Extract the [x, y] coordinate from the center of the cell holding the provided text.  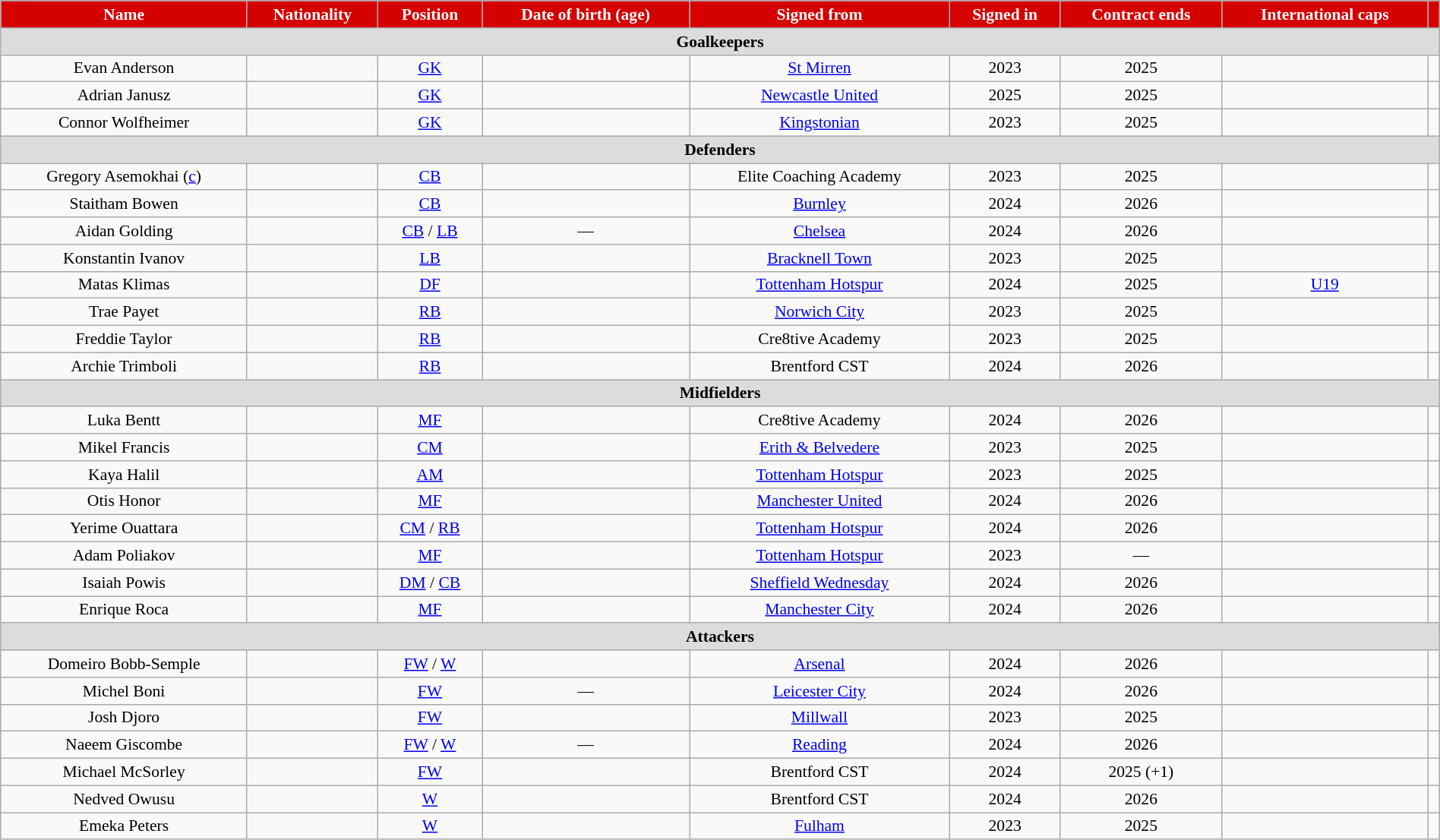
Isaiah Powis [125, 583]
Elite Coaching Academy [820, 177]
Enrique Roca [125, 610]
DM / CB [430, 583]
Name [125, 14]
Connor Wolfheimer [125, 123]
Date of birth (age) [586, 14]
Emeka Peters [125, 826]
LB [430, 258]
Manchester City [820, 610]
Adam Poliakov [125, 556]
AM [430, 475]
Bracknell Town [820, 258]
Trae Payet [125, 312]
Sheffield Wednesday [820, 583]
Position [430, 14]
Gregory Asemokhai (c) [125, 177]
2025 (+1) [1141, 772]
Midfielders [720, 393]
Yerime Ouattara [125, 529]
St Mirren [820, 68]
Attackers [720, 637]
Kaya Halil [125, 475]
Nedved Owusu [125, 799]
Arsenal [820, 664]
CB / LB [430, 231]
Leicester City [820, 691]
Naeem Giscombe [125, 745]
CM / RB [430, 529]
Michel Boni [125, 691]
Goalkeepers [720, 42]
International caps [1325, 14]
Adrian Janusz [125, 96]
Burnley [820, 204]
Chelsea [820, 231]
Norwich City [820, 312]
Millwall [820, 718]
Fulham [820, 826]
Freddie Taylor [125, 339]
Aidan Golding [125, 231]
Erith & Belvedere [820, 447]
Contract ends [1141, 14]
Signed from [820, 14]
Matas Klimas [125, 285]
U19 [1325, 285]
Newcastle United [820, 96]
Josh Djoro [125, 718]
Defenders [720, 150]
Manchester United [820, 501]
Michael McSorley [125, 772]
Konstantin Ivanov [125, 258]
Mikel Francis [125, 447]
Luka Bentt [125, 421]
Reading [820, 745]
Staitham Bowen [125, 204]
DF [430, 285]
Signed in [1005, 14]
Nationality [312, 14]
Archie Trimboli [125, 366]
Evan Anderson [125, 68]
Domeiro Bobb-Semple [125, 664]
Kingstonian [820, 123]
Otis Honor [125, 501]
CM [430, 447]
